Extract the (X, Y) coordinate from the center of the cell holding the provided text.  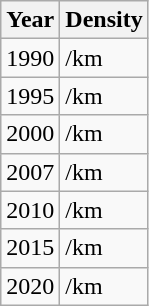
Year (30, 20)
1990 (30, 58)
2010 (30, 210)
1995 (30, 96)
2015 (30, 248)
2007 (30, 172)
Density (104, 20)
2020 (30, 286)
2000 (30, 134)
